Find where the given text appears and provide that cell's center as (X, Y) coordinate. 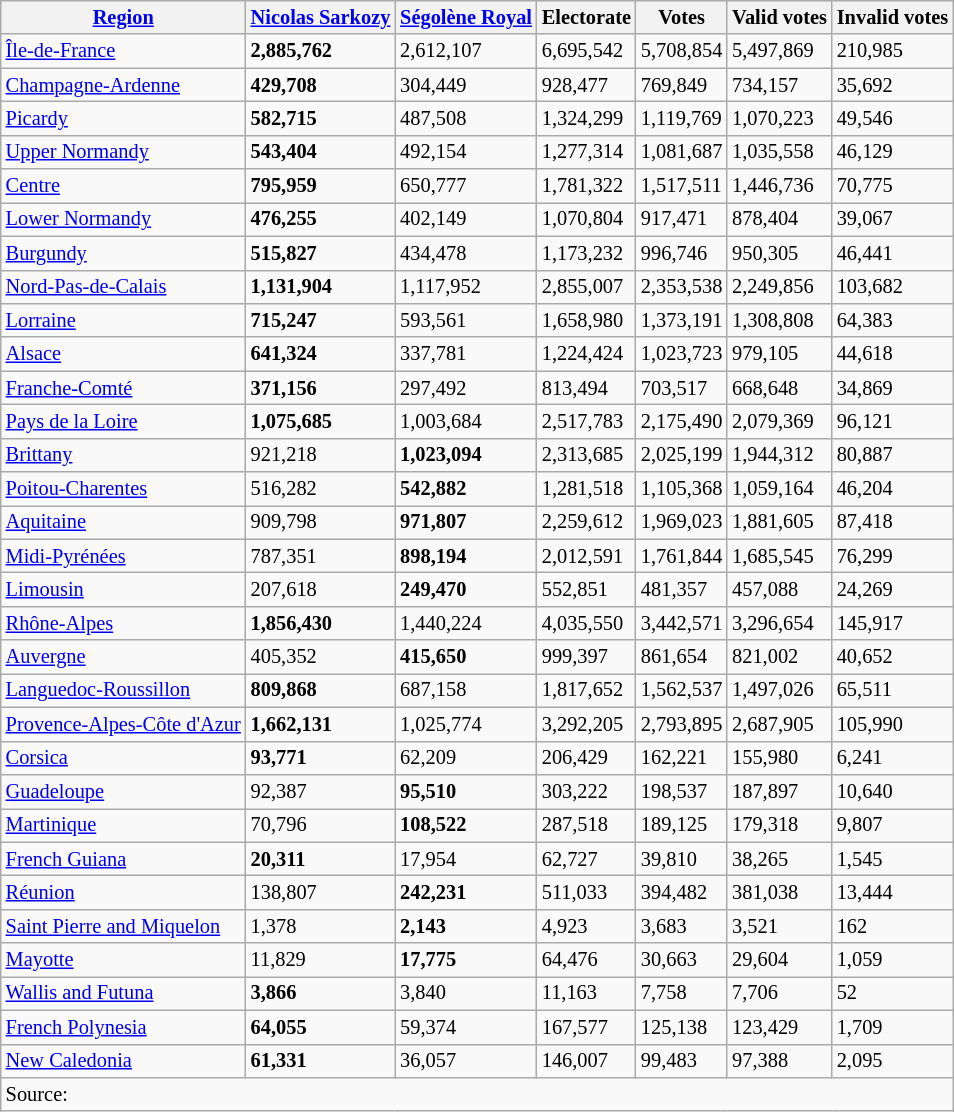
492,154 (466, 152)
4,035,550 (586, 623)
1,281,518 (586, 489)
2,175,490 (682, 421)
415,650 (466, 657)
516,282 (321, 489)
99,483 (682, 1061)
1,373,191 (682, 320)
734,157 (780, 85)
5,497,869 (780, 51)
1,662,131 (321, 724)
62,209 (466, 758)
36,057 (466, 1061)
1,761,844 (682, 556)
2,885,762 (321, 51)
287,518 (586, 825)
7,706 (780, 993)
29,604 (780, 960)
Votes (682, 17)
35,692 (892, 85)
3,292,205 (586, 724)
999,397 (586, 657)
Nicolas Sarkozy (321, 17)
11,163 (586, 993)
297,492 (466, 388)
French Polynesia (124, 1027)
Mayotte (124, 960)
46,129 (892, 152)
1,081,687 (682, 152)
Lorraine (124, 320)
481,357 (682, 589)
Corsica (124, 758)
13,444 (892, 892)
861,654 (682, 657)
2,793,895 (682, 724)
Poitou-Charentes (124, 489)
138,807 (321, 892)
394,482 (682, 892)
2,612,107 (466, 51)
17,954 (466, 859)
39,810 (682, 859)
44,618 (892, 354)
39,067 (892, 219)
17,775 (466, 960)
928,477 (586, 85)
207,618 (321, 589)
Guadeloupe (124, 791)
950,305 (780, 253)
Alsace (124, 354)
878,404 (780, 219)
Auvergne (124, 657)
Electorate (586, 17)
Lower Normandy (124, 219)
809,868 (321, 690)
3,683 (682, 926)
405,352 (321, 657)
9,807 (892, 825)
2,012,591 (586, 556)
30,663 (682, 960)
641,324 (321, 354)
1,881,605 (780, 522)
1,969,023 (682, 522)
2,079,369 (780, 421)
Champagne-Ardenne (124, 85)
162,221 (682, 758)
210,985 (892, 51)
162 (892, 926)
87,418 (892, 522)
3,521 (780, 926)
242,231 (466, 892)
Brittany (124, 455)
476,255 (321, 219)
125,138 (682, 1027)
898,194 (466, 556)
Nord-Pas-de-Calais (124, 287)
95,510 (466, 791)
46,204 (892, 489)
429,708 (321, 85)
703,517 (682, 388)
70,796 (321, 825)
1,070,223 (780, 118)
1,003,684 (466, 421)
971,807 (466, 522)
Midi-Pyrénées (124, 556)
1,781,322 (586, 186)
Provence-Alpes-Côte d'Azur (124, 724)
Aquitaine (124, 522)
381,038 (780, 892)
155,980 (780, 758)
687,158 (466, 690)
1,105,368 (682, 489)
80,887 (892, 455)
668,648 (780, 388)
1,035,558 (780, 152)
Upper Normandy (124, 152)
1,173,232 (586, 253)
1,023,723 (682, 354)
457,088 (780, 589)
Languedoc-Roussillon (124, 690)
1,025,774 (466, 724)
909,798 (321, 522)
93,771 (321, 758)
20,311 (321, 859)
46,441 (892, 253)
249,470 (466, 589)
French Guiana (124, 859)
593,561 (466, 320)
64,383 (892, 320)
813,494 (586, 388)
303,222 (586, 791)
2,353,538 (682, 287)
Burgundy (124, 253)
979,105 (780, 354)
Île-de-France (124, 51)
92,387 (321, 791)
582,715 (321, 118)
1,545 (892, 859)
1,224,424 (586, 354)
Saint Pierre and Miquelon (124, 926)
2,855,007 (586, 287)
105,990 (892, 724)
59,374 (466, 1027)
96,121 (892, 421)
206,429 (586, 758)
1,497,026 (780, 690)
917,471 (682, 219)
769,849 (682, 85)
Rhône-Alpes (124, 623)
167,577 (586, 1027)
2,313,685 (586, 455)
2,095 (892, 1061)
6,241 (892, 758)
996,746 (682, 253)
650,777 (466, 186)
49,546 (892, 118)
Valid votes (780, 17)
511,033 (586, 892)
61,331 (321, 1061)
189,125 (682, 825)
187,897 (780, 791)
1,817,652 (586, 690)
11,829 (321, 960)
Pays de la Loire (124, 421)
7,758 (682, 993)
179,318 (780, 825)
3,442,571 (682, 623)
1,119,769 (682, 118)
Martinique (124, 825)
821,002 (780, 657)
1,709 (892, 1027)
787,351 (321, 556)
5,708,854 (682, 51)
38,265 (780, 859)
6,695,542 (586, 51)
1,277,314 (586, 152)
795,959 (321, 186)
2,249,856 (780, 287)
1,517,511 (682, 186)
Ségolène Royal (466, 17)
1,944,312 (780, 455)
52 (892, 993)
Franche-Comté (124, 388)
65,511 (892, 690)
552,851 (586, 589)
4,923 (586, 926)
515,827 (321, 253)
123,429 (780, 1027)
70,775 (892, 186)
1,378 (321, 926)
371,156 (321, 388)
40,652 (892, 657)
97,388 (780, 1061)
337,781 (466, 354)
Réunion (124, 892)
487,508 (466, 118)
2,517,783 (586, 421)
Centre (124, 186)
715,247 (321, 320)
3,296,654 (780, 623)
Wallis and Futuna (124, 993)
64,055 (321, 1027)
Region (124, 17)
1,070,804 (586, 219)
1,117,952 (466, 287)
1,562,537 (682, 690)
1,059 (892, 960)
Source: (477, 1094)
1,856,430 (321, 623)
1,324,299 (586, 118)
145,917 (892, 623)
10,640 (892, 791)
304,449 (466, 85)
198,537 (682, 791)
402,149 (466, 219)
Picardy (124, 118)
3,866 (321, 993)
542,882 (466, 489)
2,687,905 (780, 724)
Limousin (124, 589)
434,478 (466, 253)
1,131,904 (321, 287)
76,299 (892, 556)
24,269 (892, 589)
1,308,808 (780, 320)
2,259,612 (586, 522)
2,143 (466, 926)
108,522 (466, 825)
103,682 (892, 287)
62,727 (586, 859)
146,007 (586, 1061)
1,685,545 (780, 556)
1,658,980 (586, 320)
921,218 (321, 455)
1,440,224 (466, 623)
3,840 (466, 993)
New Caledonia (124, 1061)
1,075,685 (321, 421)
543,404 (321, 152)
1,446,736 (780, 186)
2,025,199 (682, 455)
1,059,164 (780, 489)
1,023,094 (466, 455)
34,869 (892, 388)
Invalid votes (892, 17)
64,476 (586, 960)
